Provide the [x, y] coordinate of the cell's center where the given text is located.  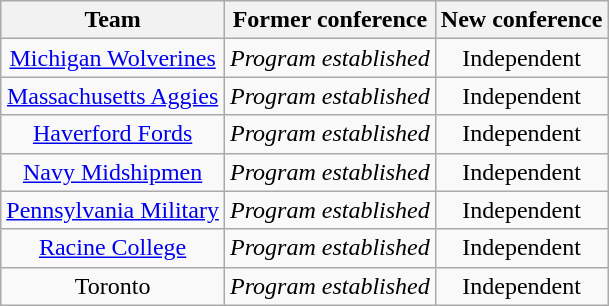
Michigan Wolverines [113, 58]
Pennsylvania Military [113, 210]
Team [113, 20]
Racine College [113, 248]
Haverford Fords [113, 134]
Navy Midshipmen [113, 172]
New conference [522, 20]
Toronto [113, 286]
Massachusetts Aggies [113, 96]
Former conference [330, 20]
